Scan for the cell matching the given text and deliver its (x, y) coordinate at center. 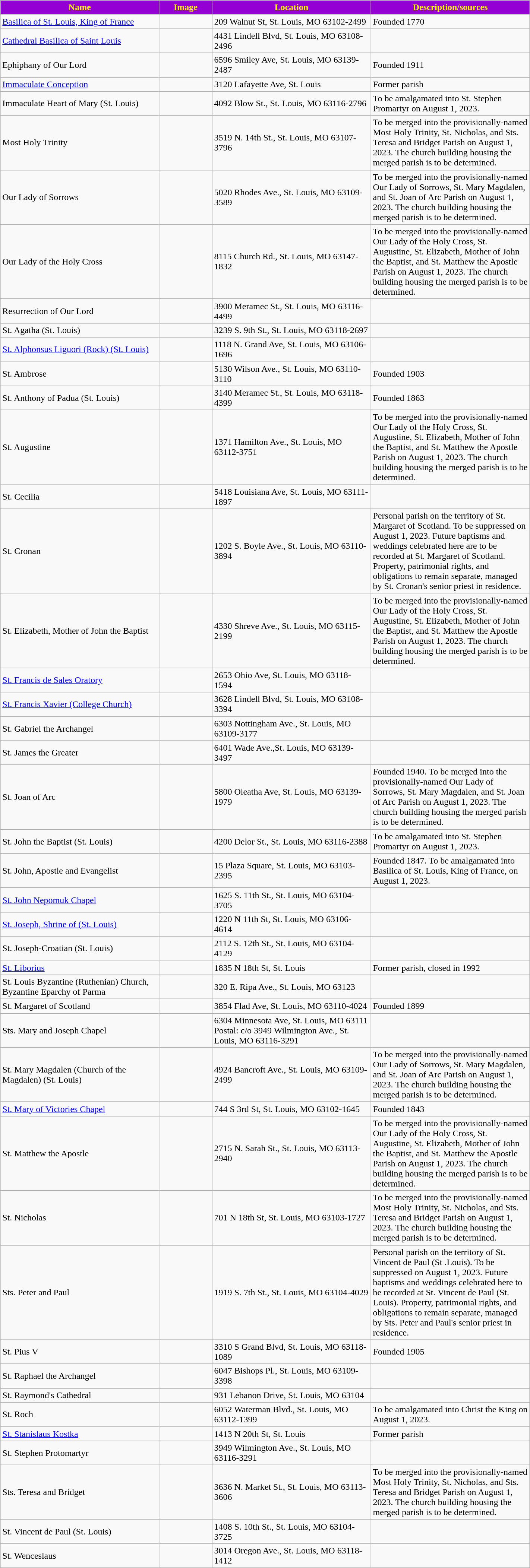
St. Matthew the Apostle (80, 1153)
3636 N. Market St., St. Louis, MO 63113-3606 (291, 1492)
Most Holy Trinity (80, 143)
St. Gabriel the Archangel (80, 729)
1371 Hamilton Ave., St. Louis, MO 63112-3751 (291, 447)
St. Vincent de Paul (St. Louis) (80, 1531)
St. James the Greater (80, 753)
St. Joseph-Croatian (St. Louis) (80, 948)
Immaculate Heart of Mary (St. Louis) (80, 104)
St. Stanislaus Kostka (80, 1434)
3949 Wilmington Ave., St. Louis, MO 63116-3291 (291, 1453)
Founded 1903 (450, 373)
St. Agatha (St. Louis) (80, 330)
St. Anthony of Padua (St. Louis) (80, 398)
St. Francis de Sales Oratory (80, 680)
5020 Rhodes Ave., St. Louis, MO 63109-3589 (291, 197)
St. Francis Xavier (College Church) (80, 704)
Resurrection of Our Lord (80, 311)
St. Alphonsus Liguori (Rock) (St. Louis) (80, 349)
1220 N 11th St, St. Louis, MO 63106-4614 (291, 924)
St. Nicholas (80, 1218)
Description/sources (450, 7)
St. Elizabeth, Mother of John the Baptist (80, 631)
3140 Meramec St., St. Louis, MO 63118-4399 (291, 398)
St. Cronan (80, 551)
Sts. Peter and Paul (80, 1292)
Name (80, 7)
Founded 1899 (450, 1006)
Sts. Mary and Joseph Chapel (80, 1030)
3854 Flad Ave, St. Louis, MO 63110-4024 (291, 1006)
4200 Delor St., St. Louis, MO 63116-2388 (291, 841)
1625 S. 11th St., St. Louis, MO 63104-3705 (291, 900)
St. Margaret of Scotland (80, 1006)
3239 S. 9th St., St. Louis, MO 63118-2697 (291, 330)
Founded 1905 (450, 1352)
St. Cecilia (80, 497)
2653 Ohio Ave, St. Louis, MO 63118-1594 (291, 680)
1919 S. 7th St., St. Louis, MO 63104-4029 (291, 1292)
5418 Louisiana Ave, St. Louis, MO 63111-1897 (291, 497)
6052 Waterman Blvd., St. Louis, MO 63112-1399 (291, 1414)
St. John, Apostle and Evangelist (80, 871)
15 Plaza Square, St. Louis, MO 63103-2395 (291, 871)
6047 Bishops Pl., St. Louis, MO 63109-3398 (291, 1376)
4431 Lindell Blvd, St. Louis, MO 63108-2496 (291, 41)
St. Pius V (80, 1352)
Our Lady of the Holy Cross (80, 262)
Ephiphany of Our Lord (80, 65)
2112 S. 12th St., St. Louis, MO 63104-4129 (291, 948)
St. John Nepomuk Chapel (80, 900)
4092 Blow St., St. Louis, MO 63116-2796 (291, 104)
Founded 1847. To be amalgamated into Basilica of St. Louis, King of France, on August 1, 2023. (450, 871)
Founded 1911 (450, 65)
To be amalgamated into Christ the King on August 1, 2023. (450, 1414)
3519 N. 14th St., St. Louis, MO 63107-3796 (291, 143)
St. Joseph, Shrine of (St. Louis) (80, 924)
St. Roch (80, 1414)
1202 S. Boyle Ave., St. Louis, MO 63110-3894 (291, 551)
3900 Meramec St., St. Louis, MO 63116-4499 (291, 311)
8115 Church Rd., St. Louis, MO 63147-1832 (291, 262)
4330 Shreve Ave., St. Louis, MO 63115-2199 (291, 631)
5800 Oleatha Ave, St. Louis, MO 63139-1979 (291, 797)
2715 N. Sarah St., St. Louis, MO 63113-2940 (291, 1153)
1413 N 20th St, St. Louis (291, 1434)
701 N 18th St, St. Louis, MO 63103-1727 (291, 1218)
5130 Wilson Ave., St. Louis, MO 63110-3110 (291, 373)
Our Lady of Sorrows (80, 197)
Basilica of St. Louis, King of France (80, 22)
St. Joan of Arc (80, 797)
St. Raphael the Archangel (80, 1376)
320 E. Ripa Ave., St. Louis, MO 63123 (291, 987)
Former parish, closed in 1992 (450, 967)
3310 S Grand Blvd, St. Louis, MO 63118-1089 (291, 1352)
6596 Smiley Ave, St. Louis, MO 63139-2487 (291, 65)
Sts. Teresa and Bridget (80, 1492)
3628 Lindell Blvd, St. Louis, MO 63108-3394 (291, 704)
Location (291, 7)
St. Mary Magdalen (Church of the Magdalen) (St. Louis) (80, 1075)
St. Raymond's Cathedral (80, 1395)
St. Augustine (80, 447)
1408 S. 10th St., St. Louis, MO 63104-3725 (291, 1531)
6401 Wade Ave.,St. Louis, MO 63139-3497 (291, 753)
4924 Bancroft Ave., St. Louis, MO 63109-2499 (291, 1075)
1118 N. Grand Ave, St. Louis, MO 63106-1696 (291, 349)
St. Ambrose (80, 373)
209 Walnut St, St. Louis, MO 63102-2499 (291, 22)
Founded 1843 (450, 1109)
1835 N 18th St, St. Louis (291, 967)
744 S 3rd St, St. Louis, MO 63102-1645 (291, 1109)
St. Louis Byzantine (Ruthenian) Church, Byzantine Eparchy of Parma (80, 987)
Cathedral Basilica of Saint Louis (80, 41)
931 Lebanon Drive, St. Louis, MO 63104 (291, 1395)
Image (186, 7)
6304 Minnesota Ave, St. Louis, MO 63111Postal: c/o 3949 Wilmington Ave., St. Louis, MO 63116-3291 (291, 1030)
Founded 1863 (450, 398)
3014 Oregon Ave., St. Louis, MO 63118-1412 (291, 1556)
Immaculate Conception (80, 84)
St. Wenceslaus (80, 1556)
6303 Nottingham Ave., St. Louis, MO 63109-3177 (291, 729)
St. Liborius (80, 967)
St. John the Baptist (St. Louis) (80, 841)
3120 Lafayette Ave, St. Louis (291, 84)
St. Mary of Victories Chapel (80, 1109)
Founded 1770 (450, 22)
St. Stephen Protomartyr (80, 1453)
